Provide the (x, y) coordinate of the cell's center where the given text is located.  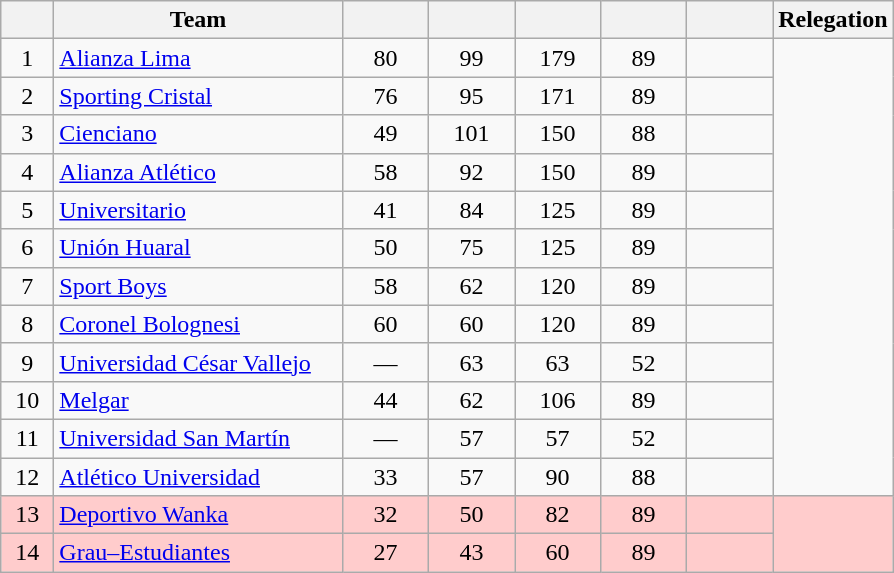
3 (28, 134)
75 (471, 248)
4 (28, 172)
99 (471, 58)
82 (557, 515)
14 (28, 553)
33 (385, 477)
Universidad César Vallejo (198, 362)
179 (557, 58)
Sport Boys (198, 286)
43 (471, 553)
11 (28, 438)
49 (385, 134)
27 (385, 553)
6 (28, 248)
80 (385, 58)
Alianza Lima (198, 58)
44 (385, 400)
Sporting Cristal (198, 96)
8 (28, 324)
13 (28, 515)
7 (28, 286)
Cienciano (198, 134)
Grau–Estudiantes (198, 553)
10 (28, 400)
12 (28, 477)
Relegation (833, 20)
84 (471, 210)
1 (28, 58)
Universitario (198, 210)
76 (385, 96)
95 (471, 96)
41 (385, 210)
5 (28, 210)
92 (471, 172)
171 (557, 96)
Coronel Bolognesi (198, 324)
Unión Huaral (198, 248)
101 (471, 134)
9 (28, 362)
Universidad San Martín (198, 438)
Atlético Universidad (198, 477)
Alianza Atlético (198, 172)
106 (557, 400)
Melgar (198, 400)
90 (557, 477)
Deportivo Wanka (198, 515)
32 (385, 515)
2 (28, 96)
Team (198, 20)
